Determine the (x, y) coordinate at the center of the cell enclosing the given text.  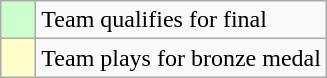
Team qualifies for final (182, 20)
Team plays for bronze medal (182, 58)
